Detect which cell encompasses the target text, then output its (x, y) center coordinate. 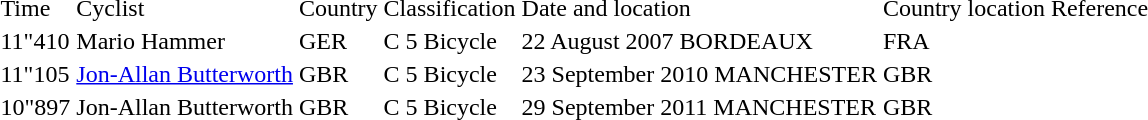
23 September 2010 MANCHESTER (699, 74)
Jon-Allan Butterworth (185, 74)
FRA (964, 41)
Mario Hammer (185, 41)
GER (338, 41)
22 August 2007 BORDEAUX (699, 41)
